Find where the given text appears and provide that cell's center as [X, Y] coordinate. 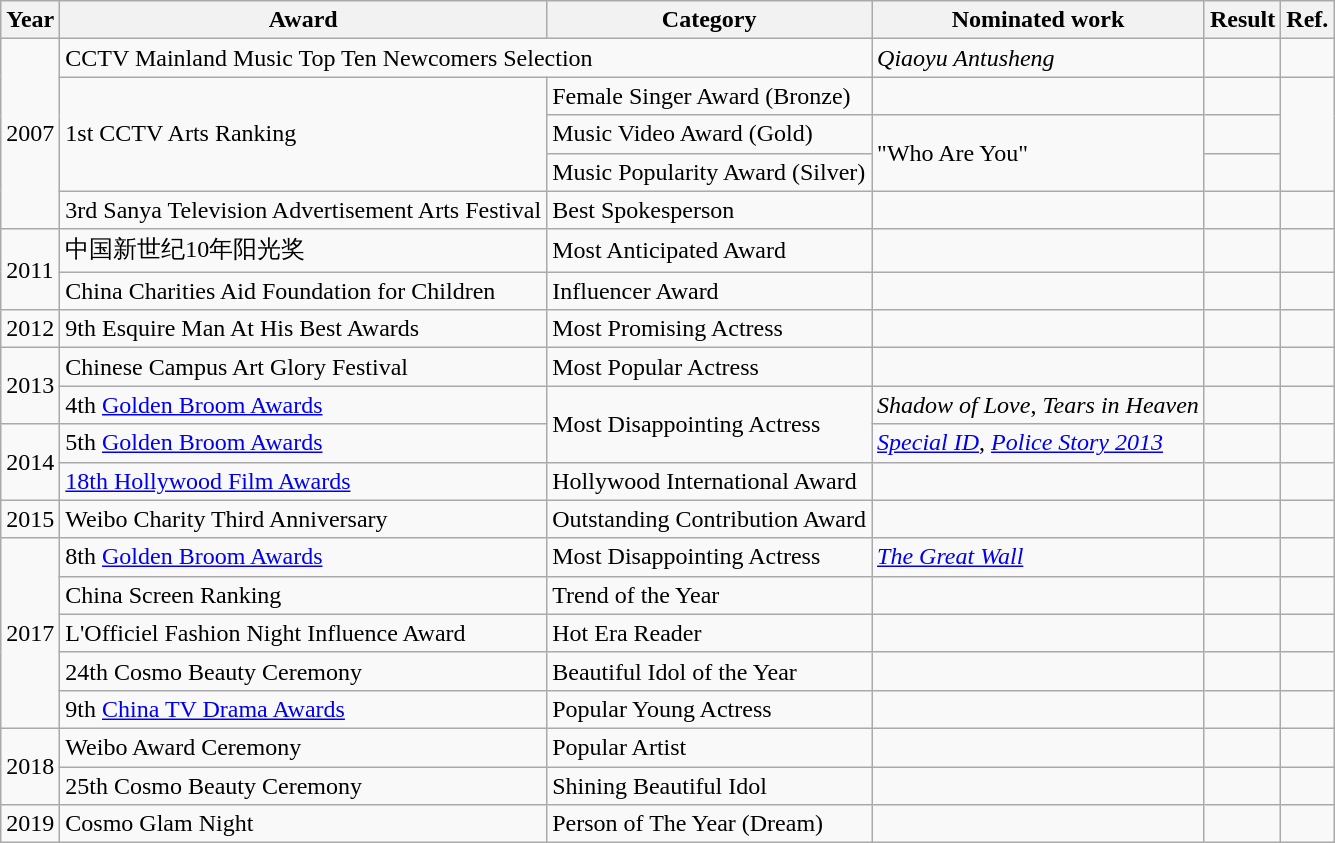
2014 [30, 462]
2013 [30, 386]
Female Singer Award (Bronze) [710, 96]
Best Spokesperson [710, 210]
Chinese Campus Art Glory Festival [304, 367]
3rd Sanya Television Advertisement Arts Festival [304, 210]
Most Anticipated Award [710, 250]
2007 [30, 134]
18th Hollywood Film Awards [304, 481]
Popular Artist [710, 747]
Shining Beautiful Idol [710, 785]
Year [30, 20]
Popular Young Actress [710, 709]
Trend of the Year [710, 595]
Person of The Year (Dream) [710, 824]
5th Golden Broom Awards [304, 443]
Special ID, Police Story 2013 [1038, 443]
9th China TV Drama Awards [304, 709]
Weibo Charity Third Anniversary [304, 519]
China Screen Ranking [304, 595]
Hot Era Reader [710, 633]
2015 [30, 519]
4th Golden Broom Awards [304, 405]
2018 [30, 766]
Music Video Award (Gold) [710, 134]
2019 [30, 824]
中国新世纪10年阳光奖 [304, 250]
Nominated work [1038, 20]
Hollywood International Award [710, 481]
CCTV Mainland Music Top Ten Newcomers Selection [466, 58]
24th Cosmo Beauty Ceremony [304, 671]
Weibo Award Ceremony [304, 747]
25th Cosmo Beauty Ceremony [304, 785]
Beautiful Idol of the Year [710, 671]
China Charities Aid Foundation for Children [304, 291]
The Great Wall [1038, 557]
Award [304, 20]
Category [710, 20]
2012 [30, 329]
L'Officiel Fashion Night Influence Award [304, 633]
2011 [30, 270]
Influencer Award [710, 291]
Shadow of Love, Tears in Heaven [1038, 405]
Cosmo Glam Night [304, 824]
2017 [30, 633]
Music Popularity Award (Silver) [710, 172]
Ref. [1308, 20]
9th Esquire Man At His Best Awards [304, 329]
1st CCTV Arts Ranking [304, 134]
"Who Are You" [1038, 153]
Outstanding Contribution Award [710, 519]
Qiaoyu Antusheng [1038, 58]
Most Promising Actress [710, 329]
Most Popular Actress [710, 367]
8th Golden Broom Awards [304, 557]
Result [1242, 20]
